From the cell containing the given text, extract its center point as [x, y] coordinate. 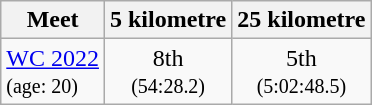
Meet [53, 20]
25 kilometre [302, 20]
5th(5:02:48.5) [302, 72]
5 kilometre [168, 20]
WC 2022(age: 20) [53, 72]
8th(54:28.2) [168, 72]
